Locate the cell with the specified text and output its [X, Y] center coordinate. 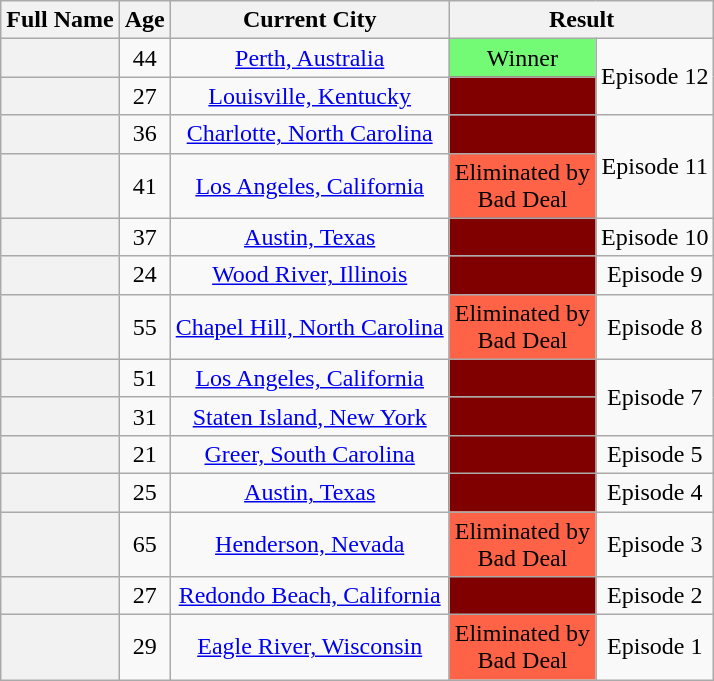
Full Name [60, 20]
25 [144, 492]
Chapel Hill, North Carolina [310, 326]
24 [144, 275]
Episode 12 [655, 77]
Episode 5 [655, 454]
21 [144, 454]
51 [144, 378]
Episode 9 [655, 275]
Episode 7 [655, 397]
Staten Island, New York [310, 416]
Eagle River, Wisconsin [310, 648]
36 [144, 134]
Episode 8 [655, 326]
Current City [310, 20]
Episode 4 [655, 492]
Charlotte, North Carolina [310, 134]
Episode 3 [655, 544]
Wood River, Illinois [310, 275]
Age [144, 20]
Episode 10 [655, 237]
Episode 2 [655, 596]
41 [144, 186]
Redondo Beach, California [310, 596]
Episode 1 [655, 648]
Henderson, Nevada [310, 544]
29 [144, 648]
55 [144, 326]
Result [582, 20]
44 [144, 58]
Louisville, Kentucky [310, 96]
Perth, Australia [310, 58]
65 [144, 544]
31 [144, 416]
Greer, South Carolina [310, 454]
37 [144, 237]
Episode 11 [655, 166]
Winner [522, 58]
